Locate the cell with the specified text and output its [x, y] center coordinate. 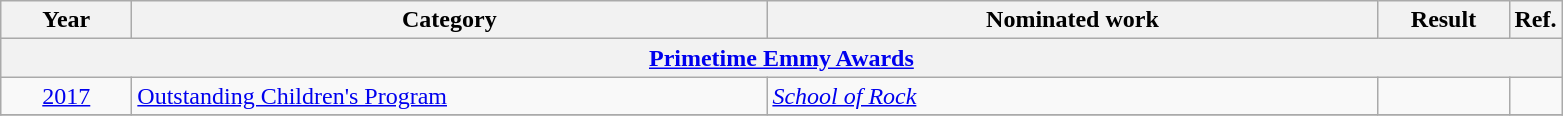
Primetime Emmy Awards [782, 58]
Outstanding Children's Program [450, 96]
Nominated work [1072, 20]
School of Rock [1072, 96]
Category [450, 20]
Ref. [1536, 20]
2017 [66, 96]
Result [1444, 20]
Year [66, 20]
